Extract the (x, y) coordinate from the center of the cell holding the provided text.  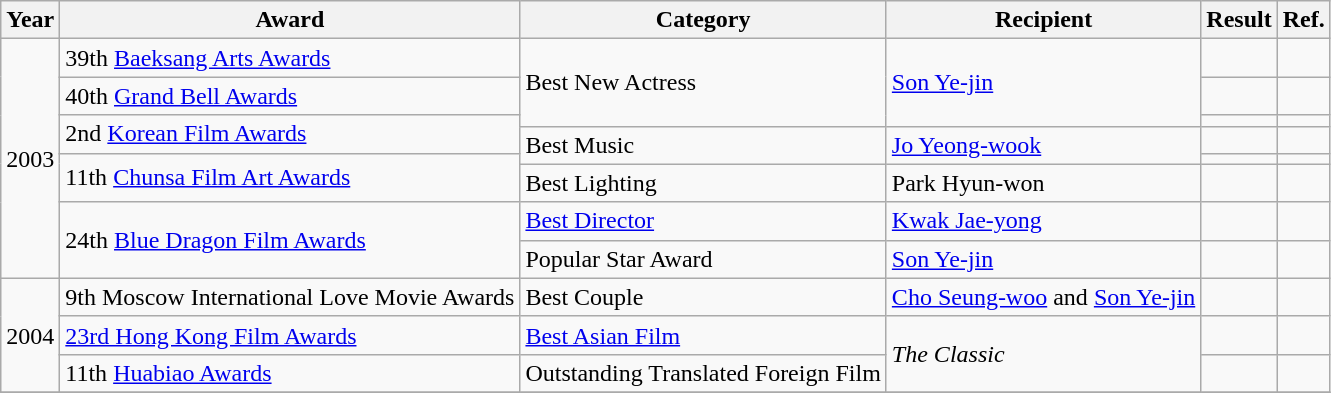
Result (1239, 20)
Kwak Jae-yong (1043, 221)
Best New Actress (703, 82)
Best Asian Film (703, 335)
Outstanding Translated Foreign Film (703, 373)
40th Grand Bell Awards (290, 96)
39th Baeksang Arts Awards (290, 58)
Cho Seung-woo and Son Ye-jin (1043, 297)
Year (30, 20)
Award (290, 20)
Best Music (703, 145)
11th Chunsa Film Art Awards (290, 178)
Jo Yeong-wook (1043, 145)
24th Blue Dragon Film Awards (290, 240)
Park Hyun-won (1043, 183)
Category (703, 20)
Best Lighting (703, 183)
9th Moscow International Love Movie Awards (290, 297)
Popular Star Award (703, 259)
Best Couple (703, 297)
11th Huabiao Awards (290, 373)
Best Director (703, 221)
2004 (30, 335)
23rd Hong Kong Film Awards (290, 335)
2003 (30, 158)
Ref. (1304, 20)
Recipient (1043, 20)
2nd Korean Film Awards (290, 134)
The Classic (1043, 354)
